Detect which cell encompasses the target text, then output its [X, Y] center coordinate. 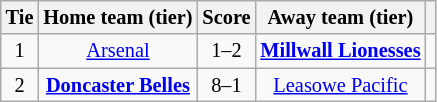
Score [226, 17]
2 [20, 85]
Leasowe Pacific [340, 85]
8–1 [226, 85]
Arsenal [118, 51]
1–2 [226, 51]
1 [20, 51]
Tie [20, 17]
Home team (tier) [118, 17]
Millwall Lionesses [340, 51]
Doncaster Belles [118, 85]
Away team (tier) [340, 17]
